Extract the [x, y] coordinate from the center of the cell holding the provided text.  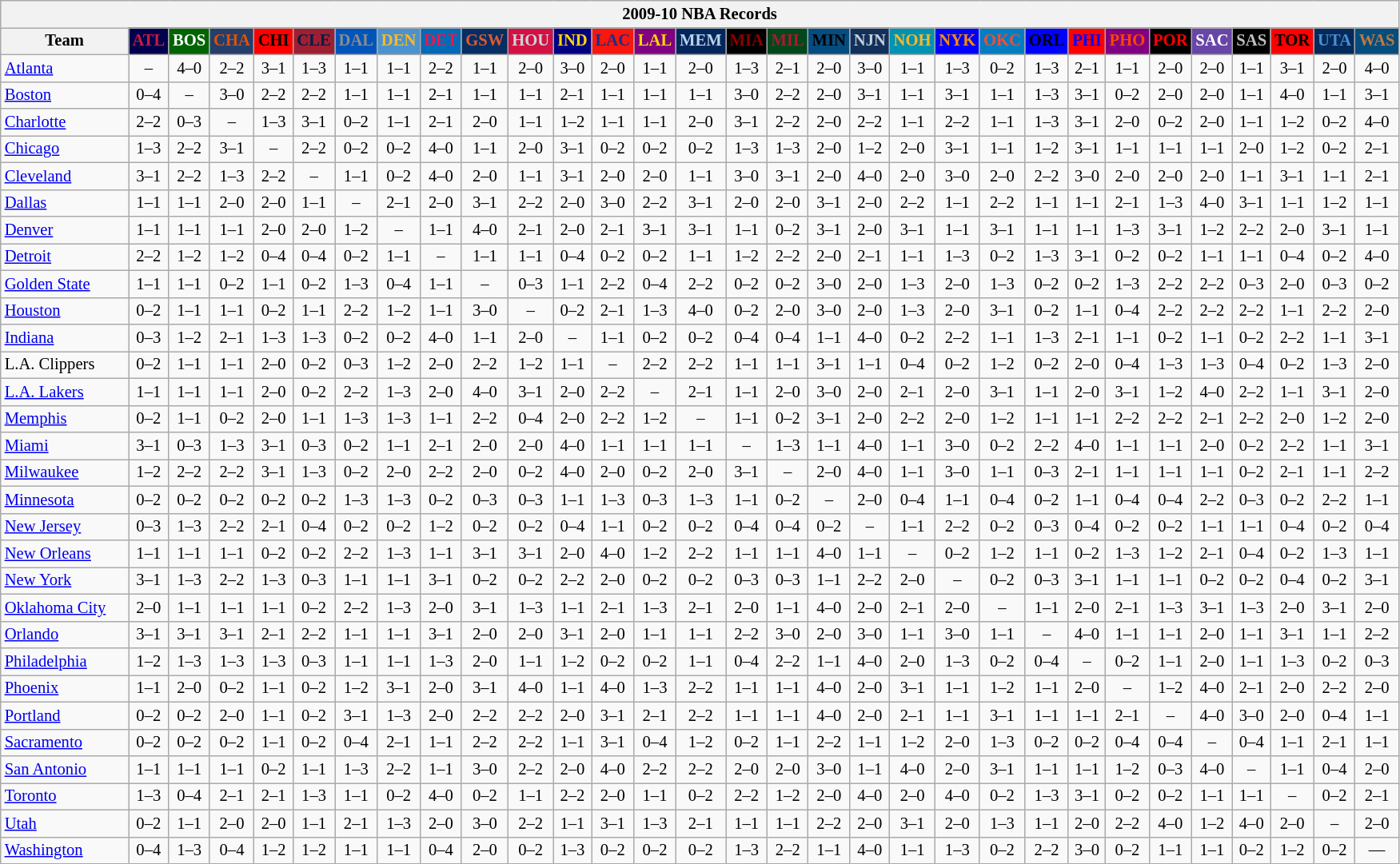
DAL [357, 41]
Orlando [65, 635]
ORL [1047, 41]
Golden State [65, 284]
L.A. Clippers [65, 364]
Dallas [65, 203]
Sacramento [65, 743]
New York [65, 580]
New Jersey [65, 527]
UTA [1334, 41]
San Antonio [65, 770]
— [1377, 850]
Philadelphia [65, 661]
Utah [65, 823]
SAC [1212, 41]
Cleveland [65, 176]
Boston [65, 95]
MIL [788, 41]
HOU [531, 41]
NYK [957, 41]
NOH [913, 41]
CLE [313, 41]
Detroit [65, 257]
Milwaukee [65, 472]
CHA [232, 41]
DET [441, 41]
LAL [655, 41]
ATL [149, 41]
OKC [1003, 41]
PHI [1087, 41]
MEM [700, 41]
Charlotte [65, 122]
Chicago [65, 149]
SAS [1251, 41]
GSW [485, 41]
NJN [870, 41]
PHO [1127, 41]
Denver [65, 229]
Toronto [65, 796]
DEN [398, 41]
TOR [1292, 41]
MIA [747, 41]
Miami [65, 445]
Houston [65, 311]
Indiana [65, 338]
Atlanta [65, 68]
Memphis [65, 419]
WAS [1377, 41]
POR [1171, 41]
Phoenix [65, 688]
CHI [273, 41]
2009-10 NBA Records [700, 14]
BOS [189, 41]
Portland [65, 715]
Team [65, 41]
L.A. Lakers [65, 392]
Washington [65, 850]
Oklahoma City [65, 607]
New Orleans [65, 554]
LAC [612, 41]
MIN [829, 41]
Minnesota [65, 500]
IND [572, 41]
